Extract the [x, y] coordinate from the center of the cell holding the provided text.  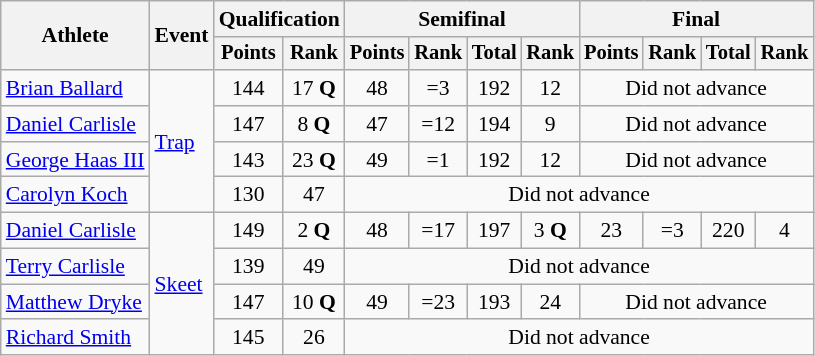
26 [314, 338]
Skeet [182, 284]
Matthew Dryke [76, 302]
2 Q [314, 231]
8 Q [314, 124]
130 [248, 195]
143 [248, 160]
Terry Carlisle [76, 267]
23 Q [314, 160]
149 [248, 231]
9 [550, 124]
=17 [438, 231]
Carolyn Koch [76, 195]
Semifinal [462, 19]
197 [494, 231]
3 Q [550, 231]
George Haas III [76, 160]
Brian Ballard [76, 88]
=1 [438, 160]
4 [785, 231]
17 Q [314, 88]
Athlete [76, 36]
23 [611, 231]
139 [248, 267]
24 [550, 302]
193 [494, 302]
144 [248, 88]
145 [248, 338]
Richard Smith [76, 338]
194 [494, 124]
220 [728, 231]
Event [182, 36]
Final [696, 19]
Trap [182, 141]
10 Q [314, 302]
Qualification [280, 19]
=12 [438, 124]
=23 [438, 302]
